Output the (X, Y) coordinate of the center of the cell containing the given text.  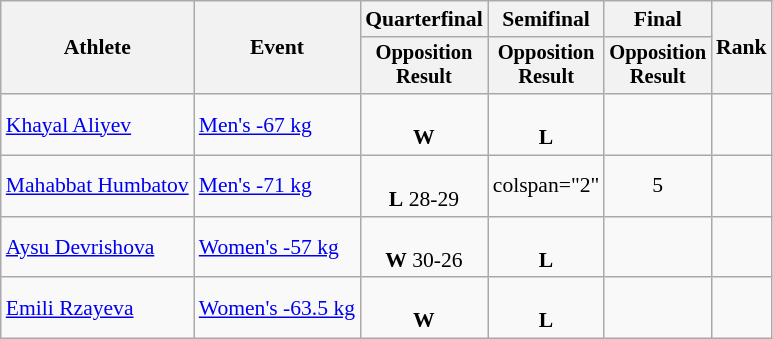
Women's -63.5 kg (277, 308)
Khayal Aliyev (98, 124)
L 28-29 (424, 186)
Event (277, 48)
colspan="2" (546, 186)
Men's -71 kg (277, 186)
Semifinal (546, 19)
Aysu Devrishova (98, 248)
Final (658, 19)
Rank (742, 48)
W 30-26 (424, 248)
Emili Rzayeva (98, 308)
Men's -67 kg (277, 124)
5 (658, 186)
Mahabbat Humbatov (98, 186)
Women's -57 kg (277, 248)
Athlete (98, 48)
Quarterfinal (424, 19)
